Output the [X, Y] coordinate of the center of the cell containing the given text.  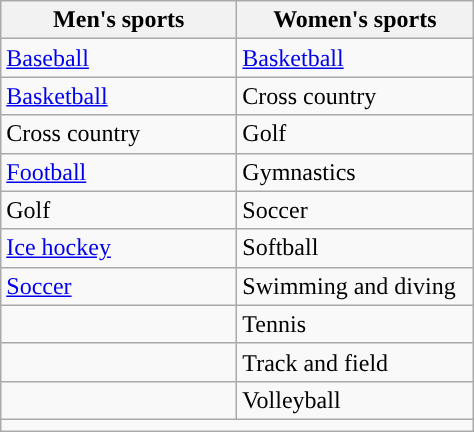
Tennis [355, 324]
Softball [355, 248]
Volleyball [355, 400]
Baseball [119, 58]
Women's sports [355, 20]
Track and field [355, 362]
Ice hockey [119, 248]
Men's sports [119, 20]
Swimming and diving [355, 286]
Gymnastics [355, 172]
Football [119, 172]
